Find where the given text appears and provide that cell's center as [x, y] coordinate. 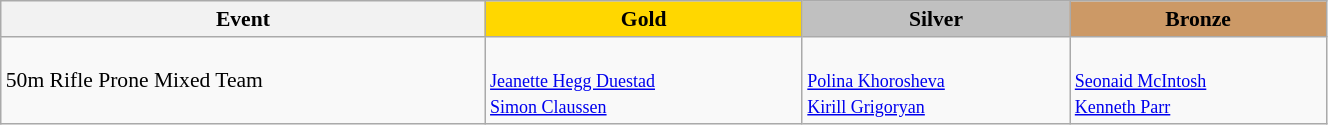
50m Rifle Prone Mixed Team [243, 80]
Polina KhoroshevaKirill Grigoryan [936, 80]
Seonaid McIntoshKenneth Parr [1198, 80]
Jeanette Hegg DuestadSimon Claussen [644, 80]
Silver [936, 19]
Bronze [1198, 19]
Gold [644, 19]
Event [243, 19]
